For the text-containing cell, return its midpoint in [x, y] coordinate format. 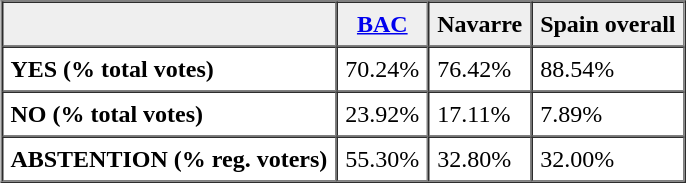
Spain overall [608, 24]
32.80% [480, 158]
55.30% [382, 158]
76.42% [480, 68]
88.54% [608, 68]
ABSTENTION (% reg. voters) [168, 158]
BAC [382, 24]
YES (% total votes) [168, 68]
70.24% [382, 68]
23.92% [382, 114]
32.00% [608, 158]
Navarre [480, 24]
7.89% [608, 114]
17.11% [480, 114]
NO (% total votes) [168, 114]
